Find where the given text appears and provide that cell's center as [X, Y] coordinate. 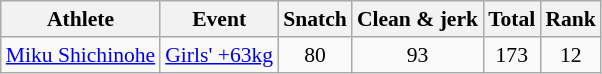
Miku Shichinohe [80, 55]
Clean & jerk [418, 19]
12 [570, 55]
80 [315, 55]
173 [512, 55]
Athlete [80, 19]
93 [418, 55]
Girls' +63kg [219, 55]
Total [512, 19]
Snatch [315, 19]
Event [219, 19]
Rank [570, 19]
